Pinpoint the cell where the given text exists, returning its (X, Y) midpoint coordinate. 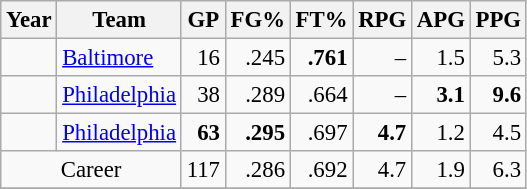
6.3 (498, 170)
FG% (258, 20)
.245 (258, 58)
117 (203, 170)
16 (203, 58)
1.5 (442, 58)
.295 (258, 133)
APG (442, 20)
Career (92, 170)
PPG (498, 20)
1.2 (442, 133)
9.6 (498, 95)
63 (203, 133)
.289 (258, 95)
Team (119, 20)
RPG (382, 20)
3.1 (442, 95)
Baltimore (119, 58)
.761 (322, 58)
38 (203, 95)
1.9 (442, 170)
GP (203, 20)
.692 (322, 170)
5.3 (498, 58)
FT% (322, 20)
.286 (258, 170)
Year (29, 20)
.664 (322, 95)
4.5 (498, 133)
.697 (322, 133)
